From the cell containing the given text, extract its center point as (X, Y) coordinate. 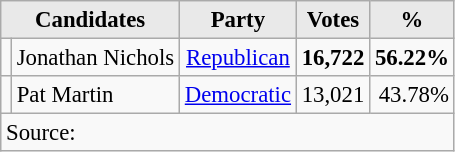
Source: (228, 133)
Democratic (238, 95)
Republican (238, 58)
Jonathan Nichols (95, 58)
56.22% (412, 58)
Votes (332, 20)
13,021 (332, 95)
43.78% (412, 95)
% (412, 20)
16,722 (332, 58)
Party (238, 20)
Pat Martin (95, 95)
Candidates (90, 20)
